Determine the (x, y) coordinate at the center of the cell enclosing the given text.  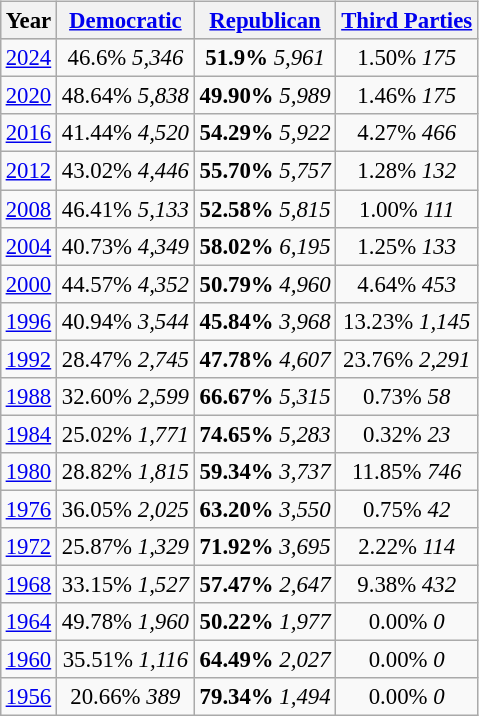
1992 (28, 359)
66.67% 5,315 (265, 396)
2024 (28, 58)
40.94% 3,544 (126, 321)
44.57% 4,352 (126, 284)
0.73% 58 (407, 396)
64.49% 2,027 (265, 660)
2004 (28, 246)
51.9% 5,961 (265, 58)
1980 (28, 472)
1.28% 132 (407, 171)
0.32% 23 (407, 434)
Third Parties (407, 21)
46.41% 5,133 (126, 209)
2012 (28, 171)
49.90% 5,989 (265, 96)
4.27% 466 (407, 133)
2016 (28, 133)
79.34% 1,494 (265, 697)
23.76% 2,291 (407, 359)
13.23% 1,145 (407, 321)
45.84% 3,968 (265, 321)
Republican (265, 21)
36.05% 2,025 (126, 509)
1988 (28, 396)
28.82% 1,815 (126, 472)
40.73% 4,349 (126, 246)
49.78% 1,960 (126, 622)
2020 (28, 96)
71.92% 3,695 (265, 547)
1996 (28, 321)
54.29% 5,922 (265, 133)
1.46% 175 (407, 96)
32.60% 2,599 (126, 396)
35.51% 1,116 (126, 660)
55.70% 5,757 (265, 171)
52.58% 5,815 (265, 209)
2000 (28, 284)
1968 (28, 584)
33.15% 1,527 (126, 584)
2.22% 114 (407, 547)
1960 (28, 660)
1972 (28, 547)
74.65% 5,283 (265, 434)
20.66% 389 (126, 697)
1984 (28, 434)
50.79% 4,960 (265, 284)
25.87% 1,329 (126, 547)
2008 (28, 209)
25.02% 1,771 (126, 434)
Year (28, 21)
47.78% 4,607 (265, 359)
58.02% 6,195 (265, 246)
Democratic (126, 21)
57.47% 2,647 (265, 584)
28.47% 2,745 (126, 359)
0.75% 42 (407, 509)
1.00% 111 (407, 209)
11.85% 746 (407, 472)
59.34% 3,737 (265, 472)
48.64% 5,838 (126, 96)
1956 (28, 697)
46.6% 5,346 (126, 58)
43.02% 4,446 (126, 171)
1.25% 133 (407, 246)
1.50% 175 (407, 58)
1976 (28, 509)
50.22% 1,977 (265, 622)
63.20% 3,550 (265, 509)
4.64% 453 (407, 284)
1964 (28, 622)
41.44% 4,520 (126, 133)
9.38% 432 (407, 584)
